Identify which cell holds the provided text, then report its [X, Y] central coordinate. 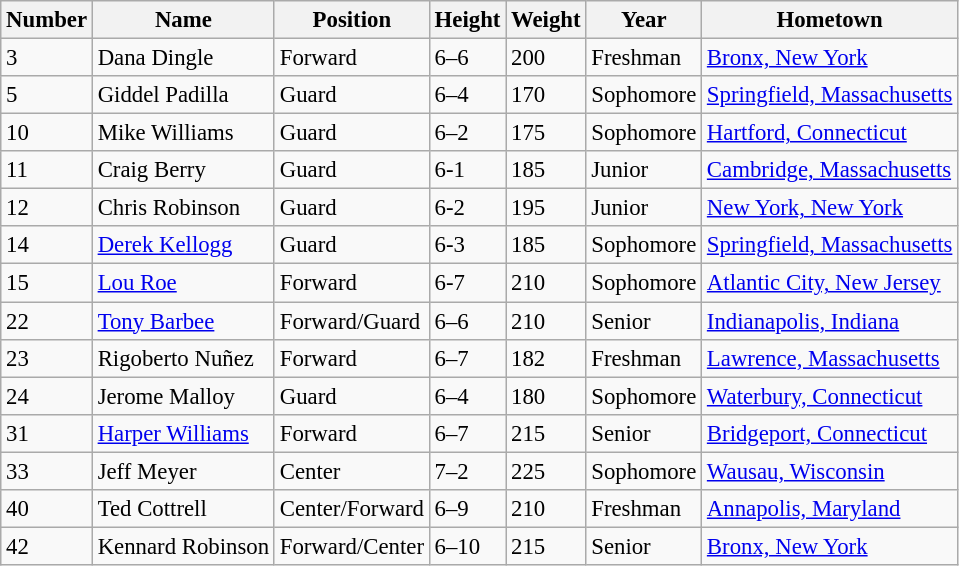
42 [47, 546]
Position [352, 20]
3 [47, 58]
40 [47, 509]
Height [467, 20]
Craig Berry [183, 170]
11 [47, 170]
Chris Robinson [183, 208]
Jeff Meyer [183, 471]
200 [546, 58]
Derek Kellogg [183, 245]
Forward/Center [352, 546]
Hometown [830, 20]
12 [47, 208]
Rigoberto Nuñez [183, 358]
Atlantic City, New Jersey [830, 283]
195 [546, 208]
Wausau, Wisconsin [830, 471]
14 [47, 245]
6-7 [467, 283]
7–2 [467, 471]
182 [546, 358]
Lawrence, Massachusetts [830, 358]
New York, New York [830, 208]
Ted Cottrell [183, 509]
33 [47, 471]
Kennard Robinson [183, 546]
6-1 [467, 170]
6–9 [467, 509]
Dana Dingle [183, 58]
Weight [546, 20]
24 [47, 396]
Year [644, 20]
15 [47, 283]
Name [183, 20]
Annapolis, Maryland [830, 509]
10 [47, 133]
225 [546, 471]
Center [352, 471]
Center/Forward [352, 509]
5 [47, 95]
22 [47, 321]
Hartford, Connecticut [830, 133]
Jerome Malloy [183, 396]
6-3 [467, 245]
Waterbury, Connecticut [830, 396]
170 [546, 95]
Indianapolis, Indiana [830, 321]
23 [47, 358]
Cambridge, Massachusetts [830, 170]
Mike Williams [183, 133]
6–2 [467, 133]
Harper Williams [183, 433]
6-2 [467, 208]
31 [47, 433]
6–10 [467, 546]
Bridgeport, Connecticut [830, 433]
Giddel Padilla [183, 95]
Tony Barbee [183, 321]
175 [546, 133]
Lou Roe [183, 283]
180 [546, 396]
Forward/Guard [352, 321]
Number [47, 20]
